Capture the cell that displays the provided text and extract its [X, Y] central coordinate. 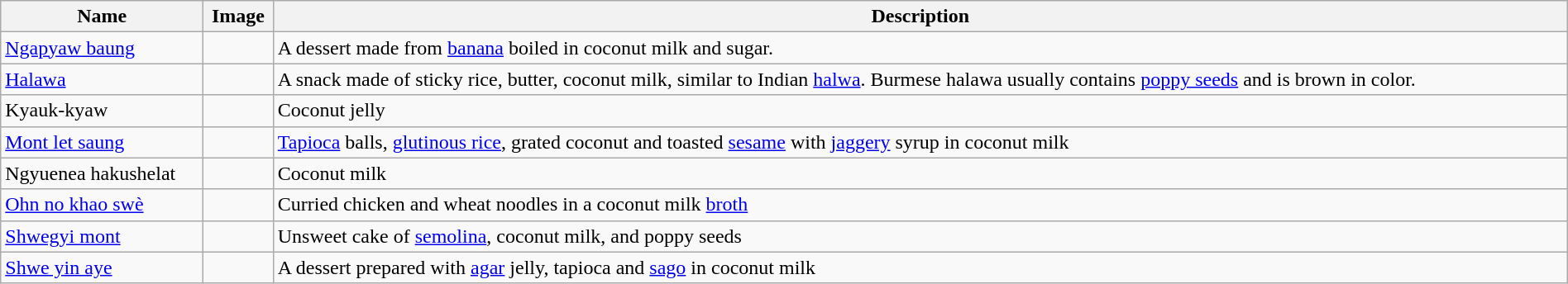
Ngapyaw baung [103, 48]
Description [920, 17]
Coconut milk [920, 173]
Tapioca balls, glutinous rice, grated coconut and toasted sesame with jaggery syrup in coconut milk [920, 142]
Ohn no khao swè [103, 205]
Image [238, 17]
A dessert prepared with agar jelly, tapioca and sago in coconut milk [920, 267]
Kyauk-kyaw [103, 111]
Halawa [103, 79]
Name [103, 17]
Unsweet cake of semolina, coconut milk, and poppy seeds [920, 236]
A dessert made from banana boiled in coconut milk and sugar. [920, 48]
Shwe yin aye [103, 267]
Coconut jelly [920, 111]
Shwegyi mont [103, 236]
A snack made of sticky rice, butter, coconut milk, similar to Indian halwa. Burmese halawa usually contains poppy seeds and is brown in color. [920, 79]
Mont let saung [103, 142]
Ngyuenea hakushelat [103, 173]
Curried chicken and wheat noodles in a coconut milk broth [920, 205]
